Find where the given text appears and provide that cell's center as [X, Y] coordinate. 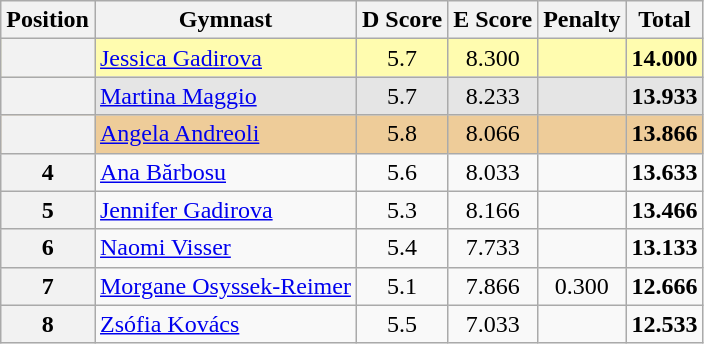
13.133 [664, 248]
5.3 [402, 210]
7.733 [493, 248]
5.5 [402, 324]
Jennifer Gadirova [225, 210]
5 [48, 210]
8.300 [493, 58]
7.866 [493, 286]
Naomi Visser [225, 248]
13.466 [664, 210]
Position [48, 20]
8.166 [493, 210]
7 [48, 286]
5.1 [402, 286]
E Score [493, 20]
5.6 [402, 172]
13.933 [664, 96]
14.000 [664, 58]
5.8 [402, 134]
5.4 [402, 248]
Gymnast [225, 20]
12.533 [664, 324]
13.633 [664, 172]
13.866 [664, 134]
Penalty [582, 20]
Ana Bărbosu [225, 172]
8.233 [493, 96]
D Score [402, 20]
8.066 [493, 134]
0.300 [582, 286]
12.666 [664, 286]
Total [664, 20]
Morgane Osyssek-Reimer [225, 286]
Zsófia Kovács [225, 324]
Martina Maggio [225, 96]
7.033 [493, 324]
8.033 [493, 172]
Angela Andreoli [225, 134]
6 [48, 248]
4 [48, 172]
8 [48, 324]
Jessica Gadirova [225, 58]
